Find where the given text appears and provide that cell's center as [x, y] coordinate. 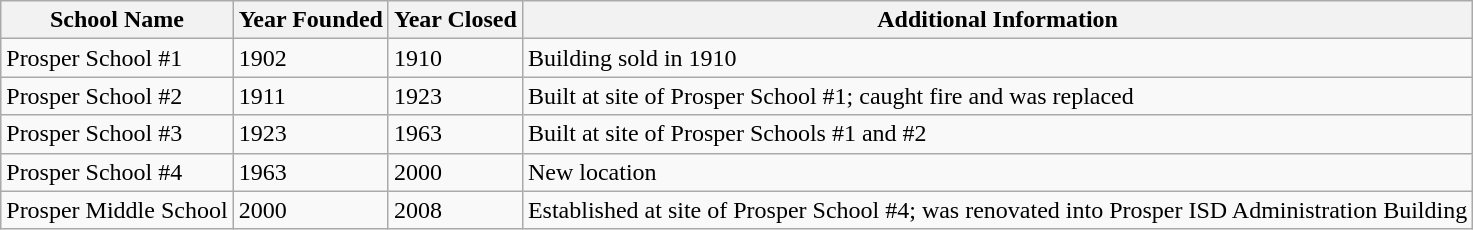
Additional Information [997, 20]
Built at site of Prosper Schools #1 and #2 [997, 134]
Prosper School #1 [117, 58]
2008 [455, 210]
Prosper School #4 [117, 172]
School Name [117, 20]
Year Founded [310, 20]
Prosper Middle School [117, 210]
Year Closed [455, 20]
Building sold in 1910 [997, 58]
1910 [455, 58]
Established at site of Prosper School #4; was renovated into Prosper ISD Administration Building [997, 210]
New location [997, 172]
Prosper School #3 [117, 134]
Prosper School #2 [117, 96]
1911 [310, 96]
Built at site of Prosper School #1; caught fire and was replaced [997, 96]
1902 [310, 58]
